Locate the cell with the specified text and output its [x, y] center coordinate. 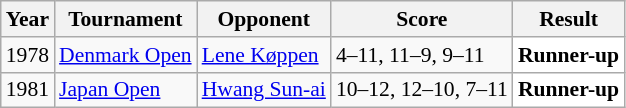
Opponent [264, 19]
Tournament [126, 19]
Score [422, 19]
Lene Køppen [264, 55]
1978 [28, 55]
Year [28, 19]
Denmark Open [126, 55]
Result [568, 19]
10–12, 12–10, 7–11 [422, 90]
Hwang Sun-ai [264, 90]
4–11, 11–9, 9–11 [422, 55]
Japan Open [126, 90]
1981 [28, 90]
